Scan for the cell matching the given text and deliver its (x, y) coordinate at center. 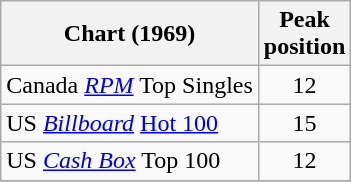
US Cash Box Top 100 (130, 161)
15 (304, 123)
Chart (1969) (130, 34)
Canada RPM Top Singles (130, 85)
Peakposition (304, 34)
US Billboard Hot 100 (130, 123)
